Return the [x, y] coordinate for the center point of the cell that contains the specified text.  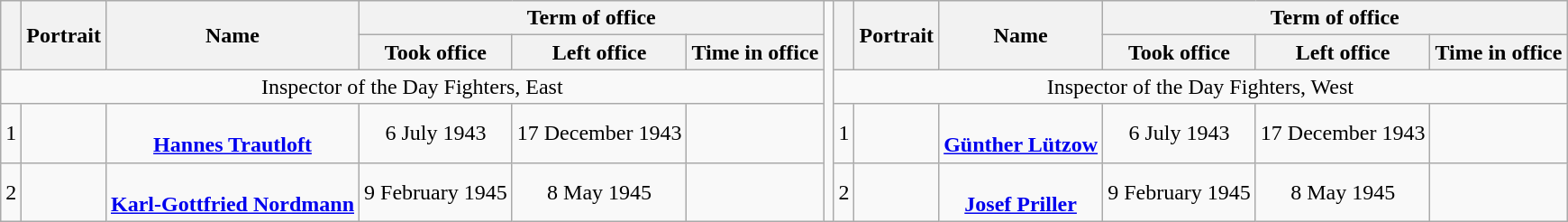
Josef Priller [1021, 191]
Günther Lützow [1021, 134]
Hannes Trautloft [232, 134]
Inspector of the Day Fighters, East [413, 87]
Karl-Gottfried Nordmann [232, 191]
Inspector of the Day Fighters, West [1200, 87]
